Determine the (X, Y) coordinate at the center of the cell enclosing the given text.  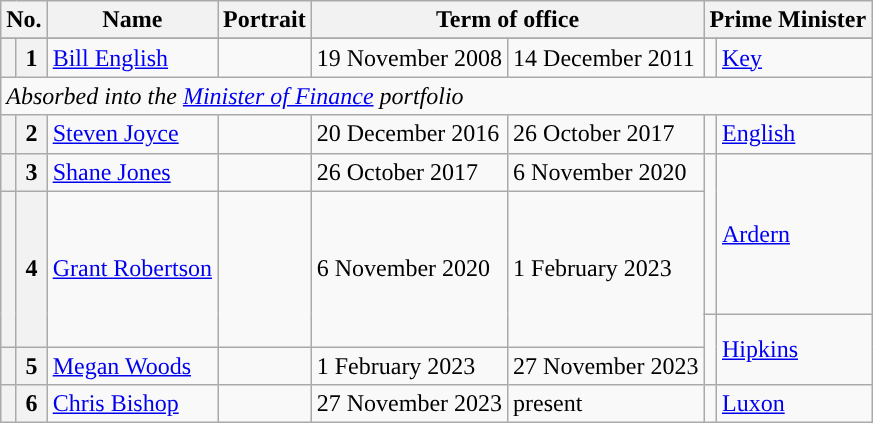
1 (32, 58)
Name (132, 20)
Shane Jones (132, 172)
19 November 2008 (409, 58)
Portrait (265, 20)
Hipkins (794, 350)
20 December 2016 (409, 134)
Steven Joyce (132, 134)
6 (32, 404)
5 (32, 366)
No. (24, 20)
2 (32, 134)
3 (32, 172)
Term of office (508, 20)
present (606, 404)
Key (794, 58)
4 (32, 269)
Megan Woods (132, 366)
Absorbed into the Minister of Finance portfolio (436, 96)
English (794, 134)
Prime Minister (788, 20)
Chris Bishop (132, 404)
14 December 2011 (606, 58)
Grant Robertson (132, 269)
Luxon (794, 404)
Bill English (132, 58)
Ardern (794, 234)
